Return the (x, y) coordinate for the center point of the cell that contains the specified text.  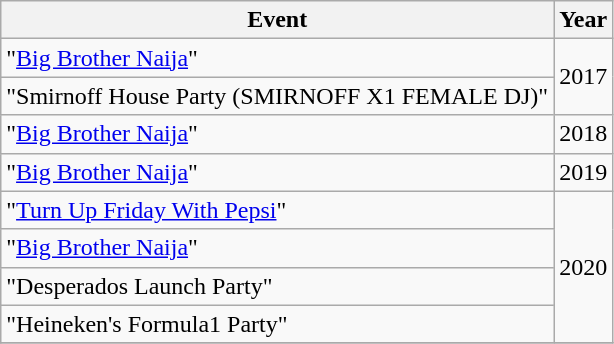
"Smirnoff House Party (SMIRNOFF X1 FEMALE DJ)" (278, 96)
2019 (584, 172)
2020 (584, 267)
"Desperados Launch Party" (278, 286)
"Heineken's Formula1 Party" (278, 324)
2018 (584, 134)
2017 (584, 77)
"Turn Up Friday With Pepsi" (278, 210)
Event (278, 20)
Year (584, 20)
